From the cell containing the given text, extract its center point as (x, y) coordinate. 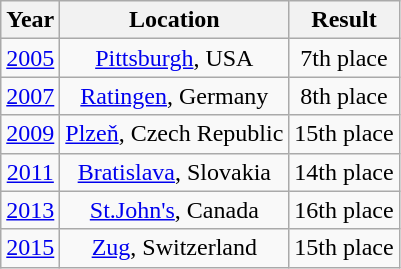
Bratislava, Slovakia (174, 172)
Year (30, 20)
2009 (30, 134)
7th place (344, 58)
Zug, Switzerland (174, 248)
2015 (30, 248)
St.John's, Canada (174, 210)
14th place (344, 172)
Pittsburgh, USA (174, 58)
8th place (344, 96)
2011 (30, 172)
2007 (30, 96)
Ratingen, Germany (174, 96)
Location (174, 20)
16th place (344, 210)
Plzeň, Czech Republic (174, 134)
2013 (30, 210)
Result (344, 20)
2005 (30, 58)
